From the cell containing the given text, extract its center point as [x, y] coordinate. 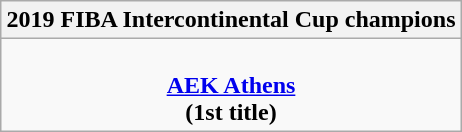
2019 FIBA Intercontinental Cup champions [231, 20]
AEK Athens(1st title) [231, 85]
